From the cell containing the given text, extract its center point as [x, y] coordinate. 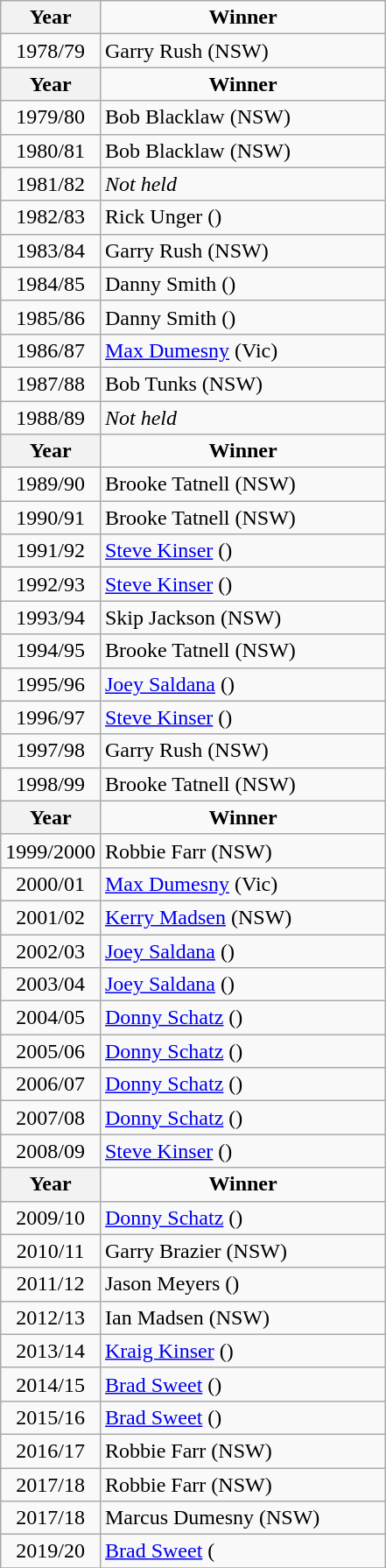
2006/07 [51, 1084]
2003/04 [51, 985]
1981/82 [51, 184]
2001/02 [51, 917]
1992/93 [51, 584]
Jason Meyers () [242, 1284]
1994/95 [51, 651]
2019/20 [51, 1551]
1998/99 [51, 784]
2012/13 [51, 1317]
2002/03 [51, 950]
1996/97 [51, 717]
1985/86 [51, 317]
1986/87 [51, 350]
2016/17 [51, 1451]
1990/91 [51, 518]
Brad Sweet ( [242, 1551]
2004/05 [51, 1018]
Kerry Madsen (NSW) [242, 917]
2008/09 [51, 1151]
1991/92 [51, 551]
2014/15 [51, 1384]
Marcus Dumesny (NSW) [242, 1518]
2010/11 [51, 1251]
Garry Brazier (NSW) [242, 1251]
1995/96 [51, 684]
2015/16 [51, 1417]
1979/80 [51, 117]
Ian Madsen (NSW) [242, 1317]
1978/79 [51, 51]
Skip Jackson (NSW) [242, 618]
1999/2000 [51, 851]
2007/08 [51, 1118]
1987/88 [51, 384]
Rick Unger () [242, 217]
1988/89 [51, 418]
1989/90 [51, 484]
2000/01 [51, 884]
Bob Tunks (NSW) [242, 384]
1993/94 [51, 618]
2013/14 [51, 1351]
Kraig Kinser () [242, 1351]
1983/84 [51, 251]
1984/85 [51, 284]
1997/98 [51, 751]
1980/81 [51, 151]
2005/06 [51, 1051]
2009/10 [51, 1218]
2011/12 [51, 1284]
1982/83 [51, 217]
